Identify which cell holds the provided text, then report its [X, Y] central coordinate. 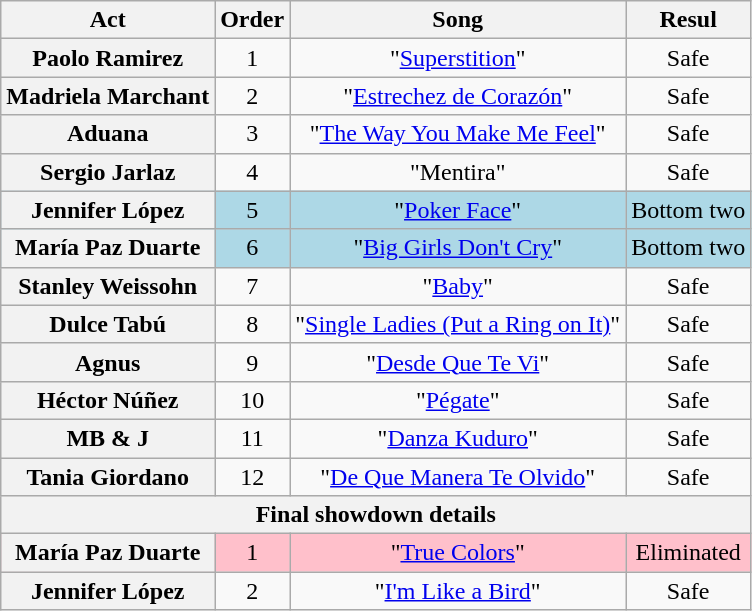
Stanley Weissohn [108, 286]
"Estrechez de Corazón" [458, 96]
Tania Giordano [108, 477]
9 [252, 362]
12 [252, 477]
11 [252, 438]
Eliminated [688, 553]
Song [458, 20]
Final showdown details [376, 515]
Agnus [108, 362]
6 [252, 248]
5 [252, 210]
Paolo Ramirez [108, 58]
Dulce Tabú [108, 324]
"Mentira" [458, 172]
Aduana [108, 134]
"The Way You Make Me Feel" [458, 134]
Sergio Jarlaz [108, 172]
Act [108, 20]
"Desde Que Te Vi" [458, 362]
"Baby" [458, 286]
3 [252, 134]
Madriela Marchant [108, 96]
"Danza Kuduro" [458, 438]
10 [252, 400]
"I'm Like a Bird" [458, 591]
Resul [688, 20]
"Superstition" [458, 58]
7 [252, 286]
Héctor Núñez [108, 400]
"Big Girls Don't Cry" [458, 248]
MB & J [108, 438]
"Pégate" [458, 400]
Order [252, 20]
4 [252, 172]
"Single Ladies (Put a Ring on It)" [458, 324]
"De Que Manera Te Olvido" [458, 477]
8 [252, 324]
"True Colors" [458, 553]
"Poker Face" [458, 210]
